Locate the cell with the specified text and output its [X, Y] center coordinate. 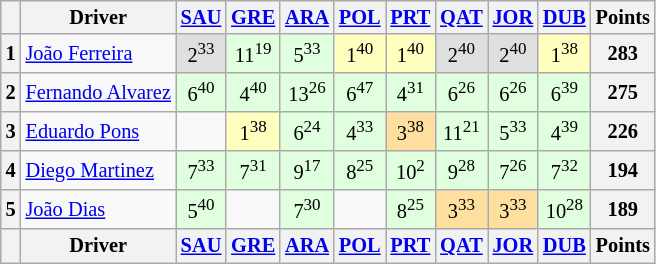
440 [253, 92]
338 [411, 132]
439 [564, 132]
731 [253, 170]
624 [307, 132]
3 [11, 132]
João Ferreira [98, 54]
João Dias [98, 210]
640 [201, 92]
Fernando Alvarez [98, 92]
2 [11, 92]
Eduardo Pons [98, 132]
431 [411, 92]
917 [307, 170]
639 [564, 92]
732 [564, 170]
928 [461, 170]
102 [411, 170]
433 [360, 132]
189 [623, 210]
1121 [461, 132]
283 [623, 54]
Diego Martinez [98, 170]
730 [307, 210]
4 [11, 170]
1326 [307, 92]
226 [623, 132]
5 [11, 210]
233 [201, 54]
275 [623, 92]
733 [201, 170]
726 [513, 170]
1 [11, 54]
647 [360, 92]
1028 [564, 210]
194 [623, 170]
1119 [253, 54]
540 [201, 210]
